From the cell containing the given text, extract its center point as (X, Y) coordinate. 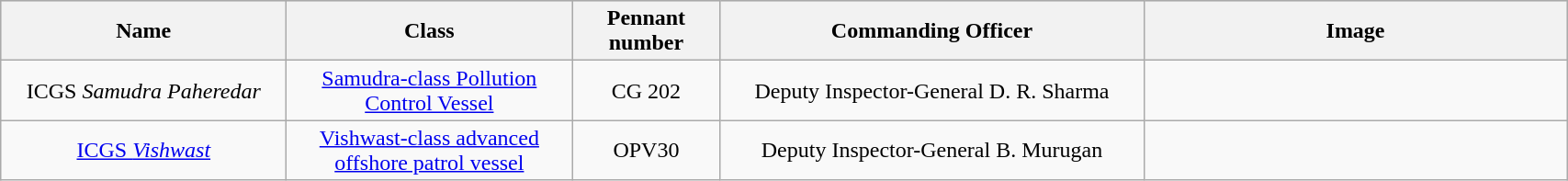
Samudra-class Pollution Control Vessel (430, 90)
OPV30 (647, 151)
Vishwast-class advanced offshore patrol vessel (430, 151)
ICGS Vishwast (143, 151)
Image (1356, 31)
Commanding Officer (931, 31)
ICGS Samudra Paheredar (143, 90)
Class (430, 31)
Pennant number (647, 31)
Name (143, 31)
CG 202 (647, 90)
Deputy Inspector-General D. R. Sharma (931, 90)
Deputy Inspector-General B. Murugan (931, 151)
